Return the [X, Y] coordinate for the center point of the cell that contains the specified text.  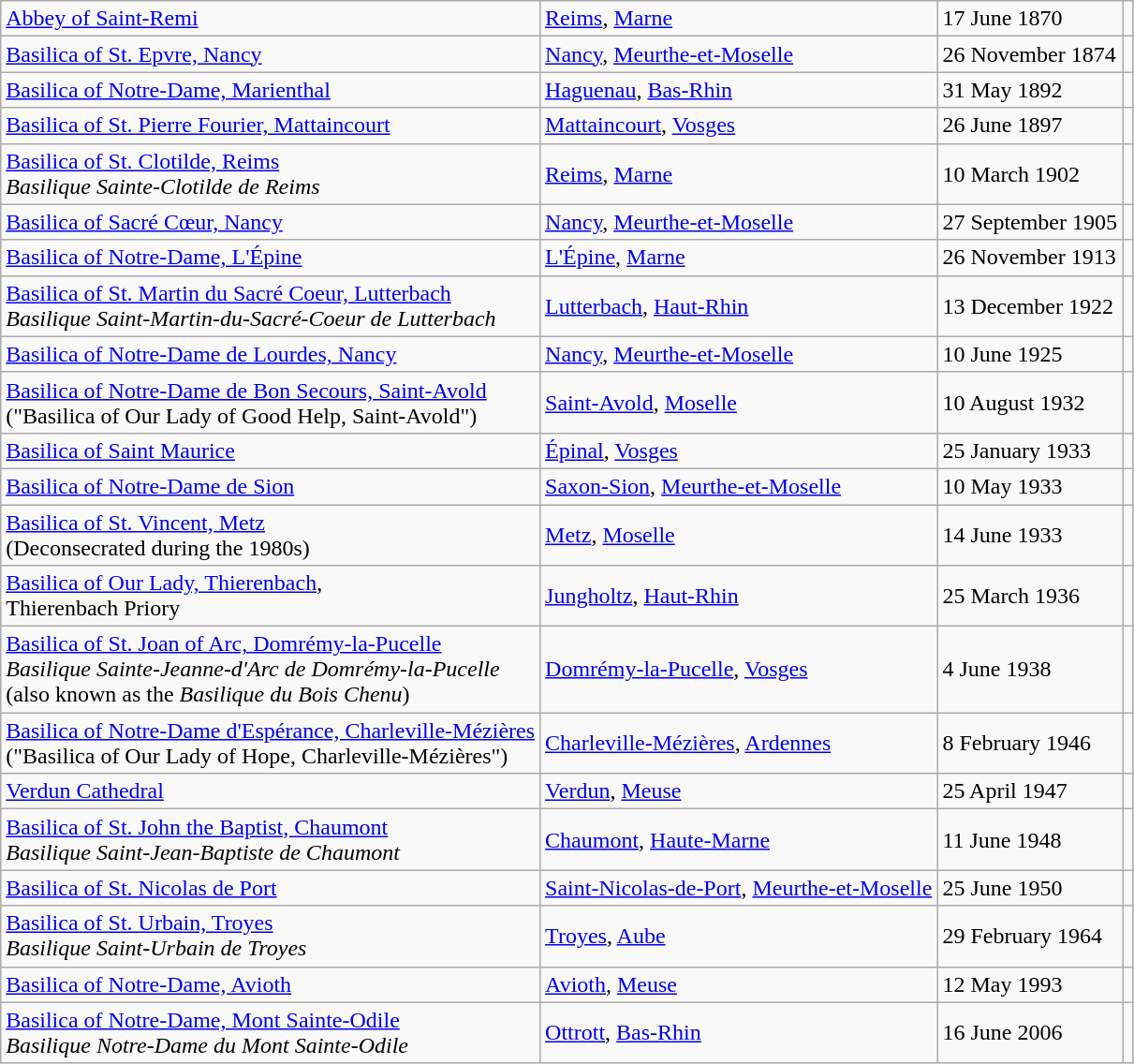
25 January 1933 [1030, 451]
Basilica of Notre-Dame, Mont Sainte-OdileBasilique Notre-Dame du Mont Sainte-Odile [271, 1032]
Basilica of St. Urbain, TroyesBasilique Saint-Urbain de Troyes [271, 937]
25 June 1950 [1030, 888]
10 June 1925 [1030, 354]
Saint-Avold, Moselle [739, 403]
Metz, Moselle [739, 534]
Basilica of St. Clotilde, ReimsBasilique Sainte-Clotilde de Reims [271, 174]
Haguenau, Bas-Rhin [739, 90]
17 June 1870 [1030, 19]
4 June 1938 [1030, 670]
Basilica of St. Pierre Fourier, Mattaincourt [271, 126]
Ottrott, Bas-Rhin [739, 1032]
25 March 1936 [1030, 596]
Basilica of Notre-Dame d'Espérance, Charleville-Mézières("Basilica of Our Lady of Hope, Charleville-Mézières") [271, 744]
Mattaincourt, Vosges [739, 126]
Saxon-Sion, Meurthe-et-Moselle [739, 486]
14 June 1933 [1030, 534]
Basilica of Notre-Dame de Sion [271, 486]
10 August 1932 [1030, 403]
25 April 1947 [1030, 791]
Épinal, Vosges [739, 451]
Basilica of St. Epvre, Nancy [271, 54]
Saint-Nicolas-de-Port, Meurthe-et-Moselle [739, 888]
Verdun, Meuse [739, 791]
Basilica of Notre-Dame de Lourdes, Nancy [271, 354]
Jungholtz, Haut-Rhin [739, 596]
Abbey of Saint-Remi [271, 19]
26 November 1874 [1030, 54]
Troyes, Aube [739, 937]
Basilica of St. Nicolas de Port [271, 888]
Basilica of Notre-Dame, Avioth [271, 984]
11 June 1948 [1030, 839]
12 May 1993 [1030, 984]
Basilica of St. John the Baptist, ChaumontBasilique Saint-Jean-Baptiste de Chaumont [271, 839]
Domrémy-la-Pucelle, Vosges [739, 670]
Charleville-Mézières, Ardennes [739, 744]
L'Épine, Marne [739, 258]
29 February 1964 [1030, 937]
Basilica of Notre-Dame, L'Épine [271, 258]
10 March 1902 [1030, 174]
Verdun Cathedral [271, 791]
31 May 1892 [1030, 90]
Basilica of Notre-Dame de Bon Secours, Saint-Avold("Basilica of Our Lady of Good Help, Saint-Avold") [271, 403]
Basilica of St. Joan of Arc, Domrémy-la-PucelleBasilique Sainte-Jeanne-d'Arc de Domrémy-la-Pucelle(also known as the Basilique du Bois Chenu) [271, 670]
Chaumont, Haute-Marne [739, 839]
Lutterbach, Haut-Rhin [739, 305]
Basilica of Our Lady, Thierenbach,Thierenbach Priory [271, 596]
Basilica of St. Vincent, Metz(Deconsecrated during the 1980s) [271, 534]
Basilica of Saint Maurice [271, 451]
Basilica of St. Martin du Sacré Coeur, LutterbachBasilique Saint-Martin-du-Sacré-Coeur de Lutterbach [271, 305]
16 June 2006 [1030, 1032]
26 November 1913 [1030, 258]
8 February 1946 [1030, 744]
Basilica of Notre-Dame, Marienthal [271, 90]
Avioth, Meuse [739, 984]
27 September 1905 [1030, 222]
Basilica of Sacré Cœur, Nancy [271, 222]
26 June 1897 [1030, 126]
13 December 1922 [1030, 305]
10 May 1933 [1030, 486]
